Provide the (X, Y) coordinate of the cell's center where the given text is located.  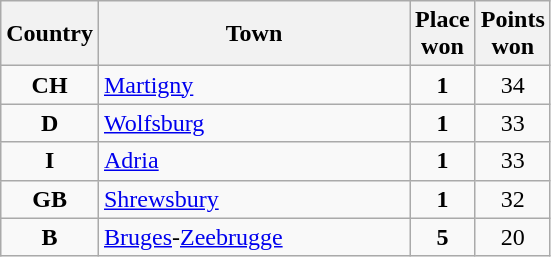
Wolfsburg (254, 123)
Town (254, 34)
Country (50, 34)
Points won (512, 34)
I (50, 161)
Place won (443, 34)
Adria (254, 161)
GB (50, 199)
D (50, 123)
B (50, 237)
5 (443, 237)
20 (512, 237)
32 (512, 199)
Bruges-Zeebrugge (254, 237)
34 (512, 85)
Martigny (254, 85)
CH (50, 85)
Shrewsbury (254, 199)
